Find where the given text appears and provide that cell's center as [x, y] coordinate. 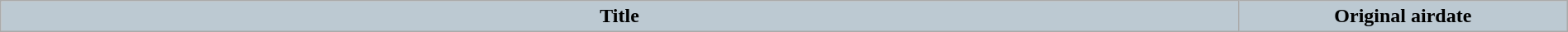
Original airdate [1403, 16]
Title [620, 16]
